Detect which cell encompasses the target text, then output its [X, Y] center coordinate. 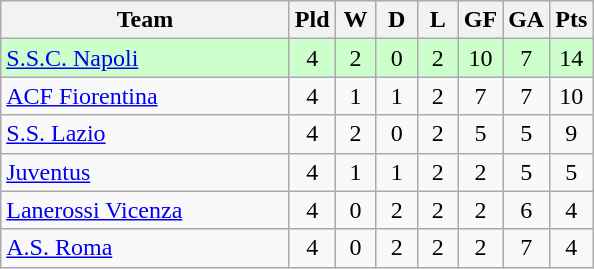
Team [146, 20]
S.S. Lazio [146, 134]
A.S. Roma [146, 248]
Pld [312, 20]
GA [526, 20]
S.S.C. Napoli [146, 58]
6 [526, 210]
Juventus [146, 172]
W [356, 20]
D [396, 20]
14 [572, 58]
GF [480, 20]
ACF Fiorentina [146, 96]
9 [572, 134]
L [438, 20]
Pts [572, 20]
Lanerossi Vicenza [146, 210]
